Scan for the cell matching the given text and deliver its (x, y) coordinate at center. 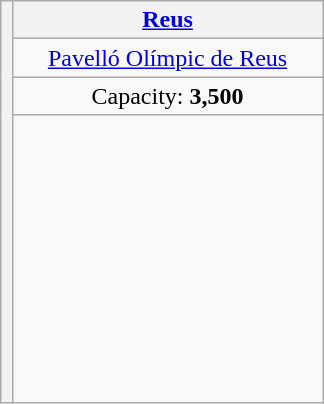
Capacity: 3,500 (168, 96)
Pavelló Olímpic de Reus (168, 58)
Reus (168, 20)
